Provide the [X, Y] coordinate of the cell's center where the given text is located.  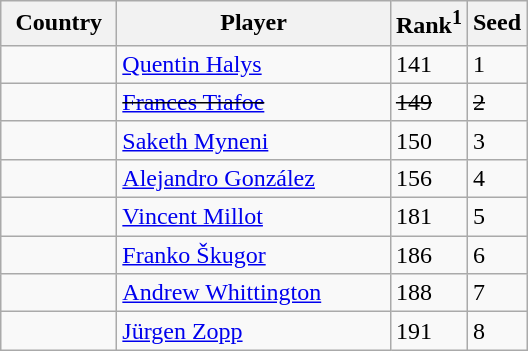
Frances Tiafoe [254, 102]
8 [496, 331]
3 [496, 140]
Andrew Whittington [254, 293]
150 [428, 140]
141 [428, 64]
5 [496, 217]
Quentin Halys [254, 64]
Rank1 [428, 24]
181 [428, 217]
1 [496, 64]
Franko Škugor [254, 255]
188 [428, 293]
191 [428, 331]
2 [496, 102]
Alejandro González [254, 178]
Saketh Myneni [254, 140]
Vincent Millot [254, 217]
149 [428, 102]
Country [59, 24]
156 [428, 178]
7 [496, 293]
Seed [496, 24]
4 [496, 178]
6 [496, 255]
186 [428, 255]
Player [254, 24]
Jürgen Zopp [254, 331]
